Search for the cell housing the specified text and yield its [x, y] center coordinate. 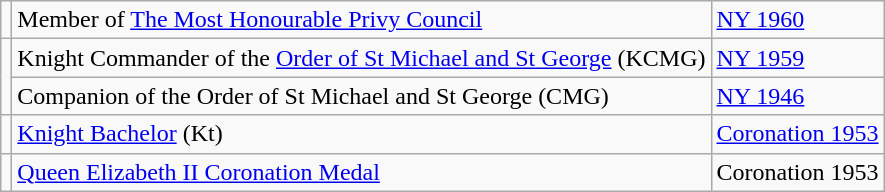
Knight Commander of the Order of St Michael and St George (KCMG) [362, 58]
Companion of the Order of St Michael and St George (CMG) [362, 96]
Member of The Most Honourable Privy Council [362, 20]
Knight Bachelor (Kt) [362, 134]
NY 1946 [798, 96]
Queen Elizabeth II Coronation Medal [362, 172]
NY 1959 [798, 58]
NY 1960 [798, 20]
